Determine the (x, y) coordinate at the center of the cell enclosing the given text.  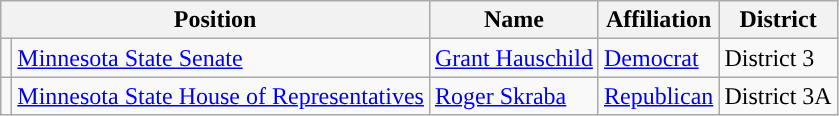
Minnesota State House of Representatives (221, 96)
Grant Hauschild (514, 58)
Position (216, 20)
Democrat (658, 58)
Minnesota State Senate (221, 58)
Name (514, 20)
Republican (658, 96)
Roger Skraba (514, 96)
District 3A (778, 96)
Affiliation (658, 20)
District 3 (778, 58)
District (778, 20)
